Return (X, Y) of the center of cell containing provided text 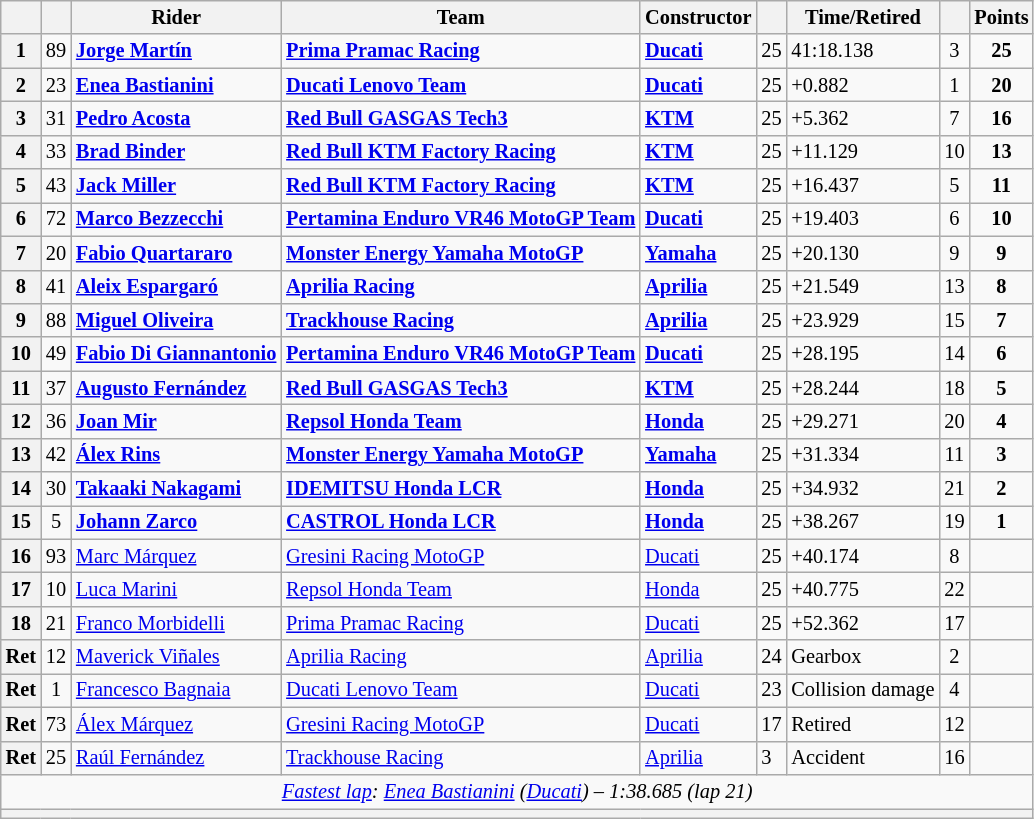
Constructor (698, 17)
36 (56, 421)
Marco Bezzecchi (176, 219)
41:18.138 (862, 51)
+28.244 (862, 388)
IDEMITSU Honda LCR (460, 489)
22 (954, 589)
Team (460, 17)
Raúl Fernández (176, 758)
+16.437 (862, 186)
Collision damage (862, 690)
Brad Binder (176, 152)
+21.549 (862, 287)
41 (56, 287)
Points (1001, 17)
Marc Márquez (176, 556)
31 (56, 118)
37 (56, 388)
Fabio Di Giannantonio (176, 354)
Fastest lap: Enea Bastianini (Ducati) – 1:38.685 (lap 21) (518, 791)
49 (56, 354)
+5.362 (862, 118)
33 (56, 152)
+19.403 (862, 219)
Rider (176, 17)
+0.882 (862, 85)
Jack Miller (176, 186)
+29.271 (862, 421)
Maverick Viñales (176, 657)
24 (771, 657)
Franco Morbidelli (176, 623)
Augusto Fernández (176, 388)
43 (56, 186)
42 (56, 455)
Pedro Acosta (176, 118)
Fabio Quartararo (176, 253)
Luca Marini (176, 589)
89 (56, 51)
93 (56, 556)
+40.174 (862, 556)
+40.775 (862, 589)
+28.195 (862, 354)
+34.932 (862, 489)
Aleix Espargaró (176, 287)
72 (56, 219)
+52.362 (862, 623)
19 (954, 522)
88 (56, 320)
Retired (862, 724)
Álex Márquez (176, 724)
Joan Mir (176, 421)
Miguel Oliveira (176, 320)
CASTROL Honda LCR (460, 522)
Time/Retired (862, 17)
+23.929 (862, 320)
+11.129 (862, 152)
Accident (862, 758)
+38.267 (862, 522)
Takaaki Nakagami (176, 489)
Enea Bastianini (176, 85)
73 (56, 724)
+31.334 (862, 455)
Johann Zarco (176, 522)
Francesco Bagnaia (176, 690)
Gearbox (862, 657)
Jorge Martín (176, 51)
30 (56, 489)
Álex Rins (176, 455)
+20.130 (862, 253)
